Pinpoint the cell where the given text exists, returning its (x, y) midpoint coordinate. 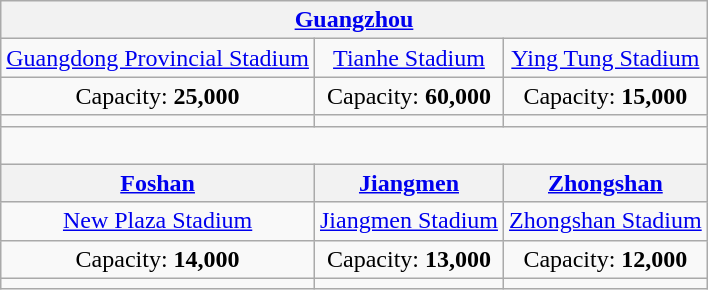
Capacity: 15,000 (606, 96)
Capacity: 12,000 (606, 259)
Capacity: 14,000 (158, 259)
Zhongshan Stadium (606, 221)
New Plaza Stadium (158, 221)
Jiangmen Stadium (408, 221)
Foshan (158, 183)
Tianhe Stadium (408, 58)
Zhongshan (606, 183)
Capacity: 13,000 (408, 259)
Guangdong Provincial Stadium (158, 58)
Ying Tung Stadium (606, 58)
Capacity: 60,000 (408, 96)
Capacity: 25,000 (158, 96)
Jiangmen (408, 183)
Guangzhou (354, 20)
